Find where the given text appears and provide that cell's center as (x, y) coordinate. 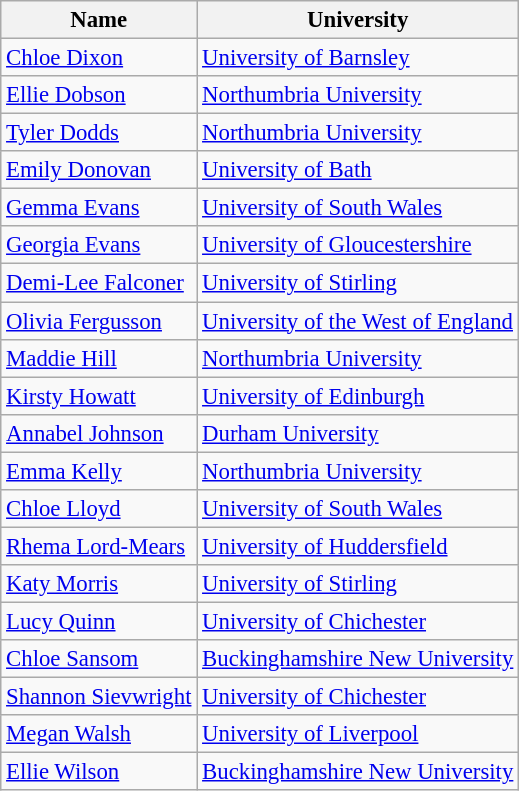
Ellie Wilson (99, 772)
Durham University (358, 433)
University of Liverpool (358, 734)
University of Huddersfield (358, 546)
University of Gloucestershire (358, 245)
University of Barnsley (358, 58)
Olivia Fergusson (99, 321)
Maddie Hill (99, 358)
Lucy Quinn (99, 621)
Gemma Evans (99, 208)
Name (99, 20)
Megan Walsh (99, 734)
Chloe Dixon (99, 58)
Ellie Dobson (99, 95)
Emma Kelly (99, 471)
Kirsty Howatt (99, 396)
University of the West of England (358, 321)
University of Edinburgh (358, 396)
Tyler Dodds (99, 133)
University of Bath (358, 170)
Annabel Johnson (99, 433)
Georgia Evans (99, 245)
Rhema Lord-Mears (99, 546)
Katy Morris (99, 584)
University (358, 20)
Emily Donovan (99, 170)
Shannon Sievwright (99, 697)
Demi-Lee Falconer (99, 283)
Chloe Sansom (99, 659)
Chloe Lloyd (99, 509)
